Return the [x, y] coordinate for the center point of the cell that contains the specified text.  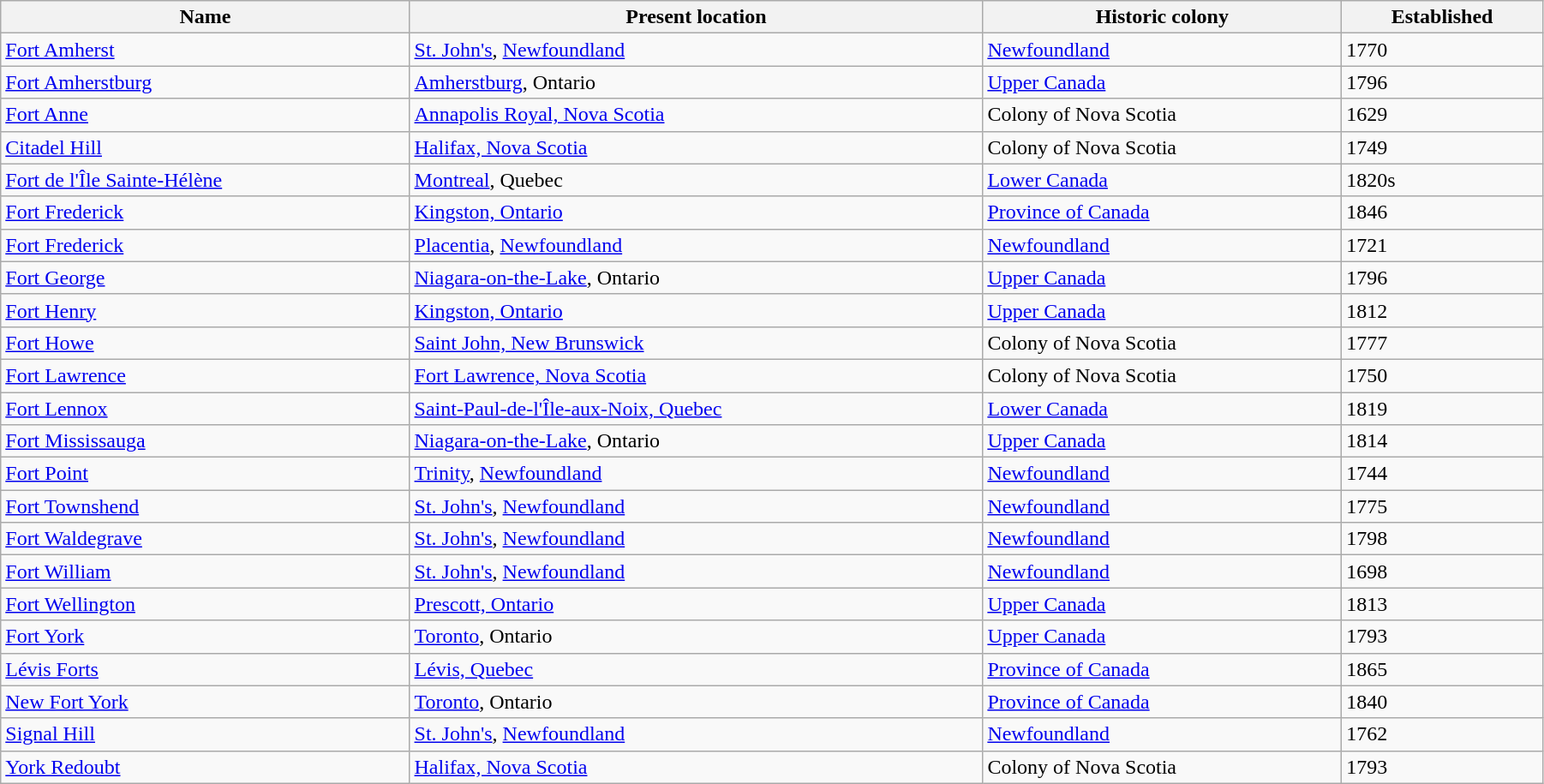
Montreal, Quebec [696, 180]
1698 [1443, 572]
Fort Waldegrave [206, 539]
Present location [696, 17]
New Fort York [206, 702]
Fort Lawrence, Nova Scotia [696, 375]
1814 [1443, 441]
Saint John, New Brunswick [696, 343]
1812 [1443, 310]
1798 [1443, 539]
1846 [1443, 212]
Fort Anne [206, 115]
Annapolis Royal, Nova Scotia [696, 115]
Fort Lawrence [206, 375]
Fort Point [206, 474]
1777 [1443, 343]
Placentia, Newfoundland [696, 245]
Citadel Hill [206, 147]
Amherstburg, Ontario [696, 82]
Trinity, Newfoundland [696, 474]
Prescott, Ontario [696, 604]
Fort Wellington [206, 604]
1744 [1443, 474]
Signal Hill [206, 734]
1770 [1443, 50]
Lévis, Quebec [696, 669]
Fort George [206, 278]
1749 [1443, 147]
Historic colony [1162, 17]
1762 [1443, 734]
Fort Townshend [206, 506]
1865 [1443, 669]
1629 [1443, 115]
1813 [1443, 604]
Saint-Paul-de-l'Île-aux-Noix, Quebec [696, 409]
Fort York [206, 637]
Fort Amherstburg [206, 82]
Fort William [206, 572]
1820s [1443, 180]
1840 [1443, 702]
Fort Amherst [206, 50]
Established [1443, 17]
Fort de l'Île Sainte-Hélène [206, 180]
Fort Mississauga [206, 441]
Fort Lennox [206, 409]
Lévis Forts [206, 669]
Fort Henry [206, 310]
York Redoubt [206, 767]
1750 [1443, 375]
1819 [1443, 409]
Name [206, 17]
Fort Howe [206, 343]
1721 [1443, 245]
1775 [1443, 506]
